Pinpoint the cell where the given text exists, returning its (X, Y) midpoint coordinate. 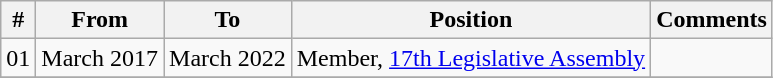
# (18, 20)
March 2022 (228, 58)
Member, 17th Legislative Assembly (470, 58)
Comments (712, 20)
To (228, 20)
01 (18, 58)
Position (470, 20)
From (100, 20)
March 2017 (100, 58)
